Extract the [x, y] coordinate from the center of the cell holding the provided text.  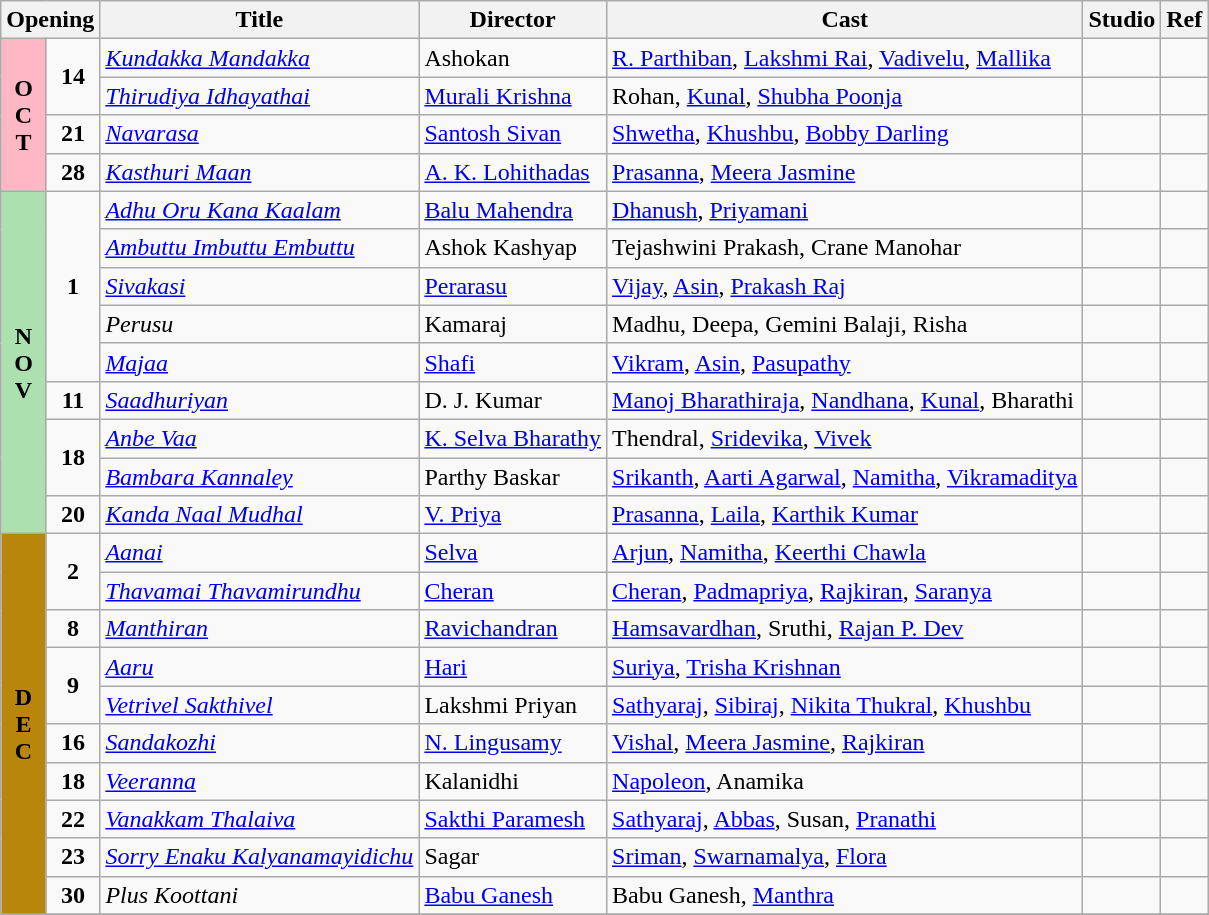
Ravichandran [513, 629]
Thendral, Sridevika, Vivek [845, 438]
Vetrivel Sakthivel [260, 705]
Parthy Baskar [513, 477]
N. Lingusamy [513, 743]
Cheran [513, 591]
Sivakasi [260, 286]
Manthiran [260, 629]
A. K. Lohithadas [513, 172]
Director [513, 20]
Thavamai Thavamirundhu [260, 591]
Vijay, Asin, Prakash Raj [845, 286]
Manoj Bharathiraja, Nandhana, Kunal, Bharathi [845, 400]
Vikram, Asin, Pasupathy [845, 362]
1 [73, 286]
Murali Krishna [513, 96]
Perusu [260, 324]
Arjun, Namitha, Keerthi Chawla [845, 553]
Shafi [513, 362]
28 [73, 172]
Kanda Naal Mudhal [260, 515]
22 [73, 819]
21 [73, 134]
Hari [513, 667]
20 [73, 515]
R. Parthiban, Lakshmi Rai, Vadivelu, Mallika [845, 58]
Ambuttu Imbuttu Embuttu [260, 248]
8 [73, 629]
9 [73, 686]
Plus Koottani [260, 895]
Majaa [260, 362]
23 [73, 857]
Ashok Kashyap [513, 248]
Studio [1122, 20]
Thirudiya Idhayathai [260, 96]
Navarasa [260, 134]
Ashokan [513, 58]
Aaru [260, 667]
Cheran, Padmapriya, Rajkiran, Saranya [845, 591]
Prasanna, Laila, Karthik Kumar [845, 515]
Babu Ganesh, Manthra [845, 895]
Balu Mahendra [513, 210]
Napoleon, Anamika [845, 781]
Dhanush, Priyamani [845, 210]
Kamaraj [513, 324]
14 [73, 77]
Anbe Vaa [260, 438]
11 [73, 400]
Madhu, Deepa, Gemini Balaji, Risha [845, 324]
DEC [24, 724]
Sorry Enaku Kalyanamayidichu [260, 857]
Perarasu [513, 286]
Hamsavardhan, Sruthi, Rajan P. Dev [845, 629]
Vanakkam Thalaiva [260, 819]
Aanai [260, 553]
Rohan, Kunal, Shubha Poonja [845, 96]
2 [73, 572]
Sandakozhi [260, 743]
16 [73, 743]
Babu Ganesh [513, 895]
Shwetha, Khushbu, Bobby Darling [845, 134]
Sriman, Swarnamalya, Flora [845, 857]
D. J. Kumar [513, 400]
Suriya, Trisha Krishnan [845, 667]
NOV [24, 362]
Sagar [513, 857]
Srikanth, Aarti Agarwal, Namitha, Vikramaditya [845, 477]
Kasthuri Maan [260, 172]
Kundakka Mandakka [260, 58]
Santosh Sivan [513, 134]
Kalanidhi [513, 781]
Title [260, 20]
V. Priya [513, 515]
Sathyaraj, Abbas, Susan, Pranathi [845, 819]
Cast [845, 20]
Adhu Oru Kana Kaalam [260, 210]
Vishal, Meera Jasmine, Rajkiran [845, 743]
Tejashwini Prakash, Crane Manohar [845, 248]
Prasanna, Meera Jasmine [845, 172]
Sathyaraj, Sibiraj, Nikita Thukral, Khushbu [845, 705]
30 [73, 895]
Opening [50, 20]
Bambara Kannaley [260, 477]
OCT [24, 115]
K. Selva Bharathy [513, 438]
Sakthi Paramesh [513, 819]
Selva [513, 553]
Lakshmi Priyan [513, 705]
Ref [1184, 20]
Veeranna [260, 781]
Saadhuriyan [260, 400]
